Output the [X, Y] coordinate of the center of the cell containing the given text.  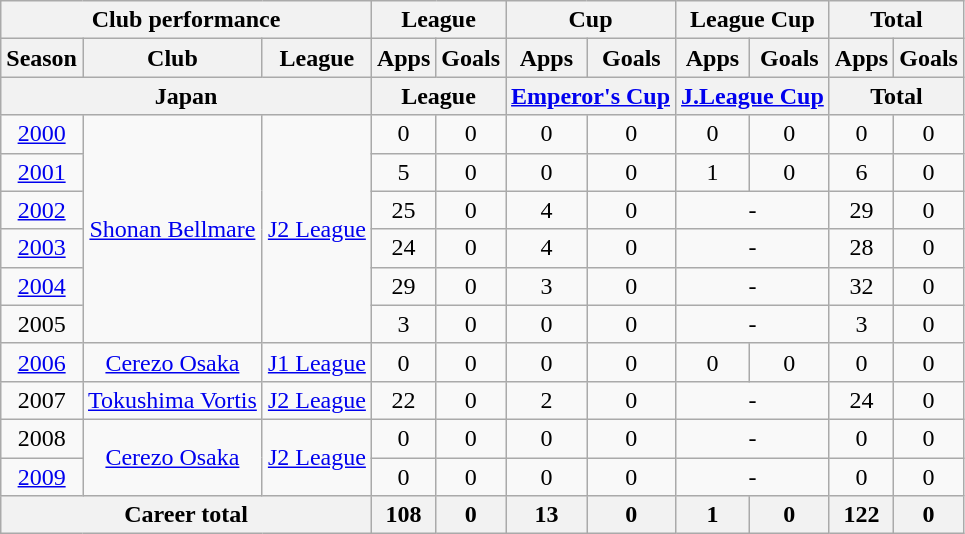
2005 [42, 324]
2001 [42, 172]
Cup [591, 20]
Season [42, 58]
J1 League [316, 362]
32 [861, 286]
Club [172, 58]
Shonan Bellmare [172, 229]
2006 [42, 362]
Tokushima Vortis [172, 400]
J.League Cup [753, 96]
Career total [186, 515]
Emperor's Cup [591, 96]
2000 [42, 134]
5 [403, 172]
Japan [186, 96]
2002 [42, 210]
2008 [42, 438]
2007 [42, 400]
2003 [42, 248]
Club performance [186, 20]
25 [403, 210]
108 [403, 515]
2004 [42, 286]
2009 [42, 477]
League Cup [753, 20]
22 [403, 400]
6 [861, 172]
28 [861, 248]
2 [547, 400]
122 [861, 515]
13 [547, 515]
